Find where the given text appears and provide that cell's center as (x, y) coordinate. 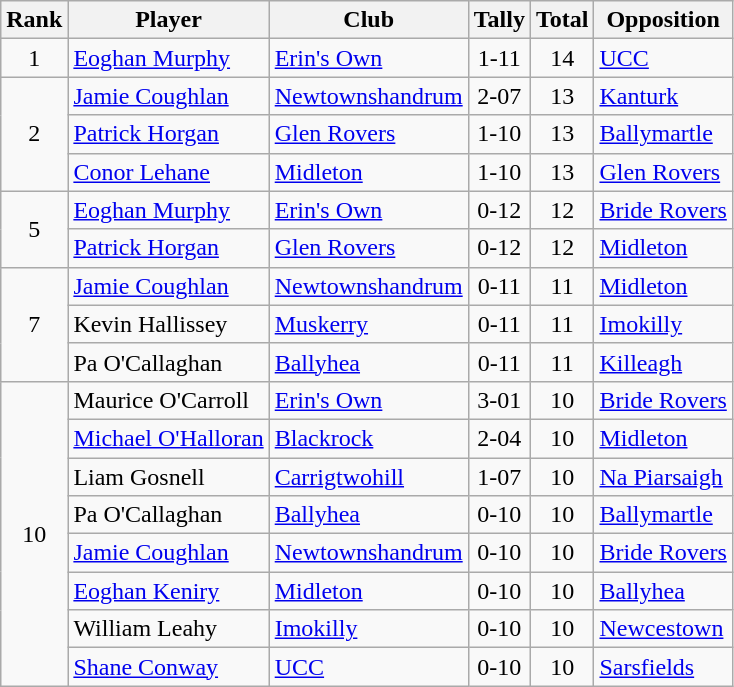
Michael O'Halloran (168, 438)
3-01 (499, 400)
Killeagh (663, 362)
Rank (34, 20)
Shane Conway (168, 667)
Muskerry (368, 324)
Maurice O'Carroll (168, 400)
Kanturk (663, 96)
Opposition (663, 20)
1-07 (499, 477)
William Leahy (168, 629)
Total (562, 20)
1-11 (499, 58)
Player (168, 20)
Carrigtwohill (368, 477)
Eoghan Keniry (168, 591)
1 (34, 58)
Liam Gosnell (168, 477)
Conor Lehane (168, 172)
Newcestown (663, 629)
5 (34, 229)
14 (562, 58)
2-04 (499, 438)
Kevin Hallissey (168, 324)
7 (34, 324)
2 (34, 134)
Club (368, 20)
Tally (499, 20)
Sarsfields (663, 667)
Na Piarsaigh (663, 477)
2-07 (499, 96)
Blackrock (368, 438)
